Return [X, Y] of the center of cell containing provided text 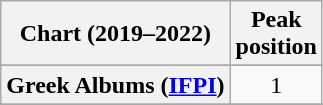
Greek Albums (IFPI) [116, 85]
Chart (2019–2022) [116, 34]
Peakposition [276, 34]
1 [276, 85]
